Identify which cell holds the provided text, then report its [x, y] central coordinate. 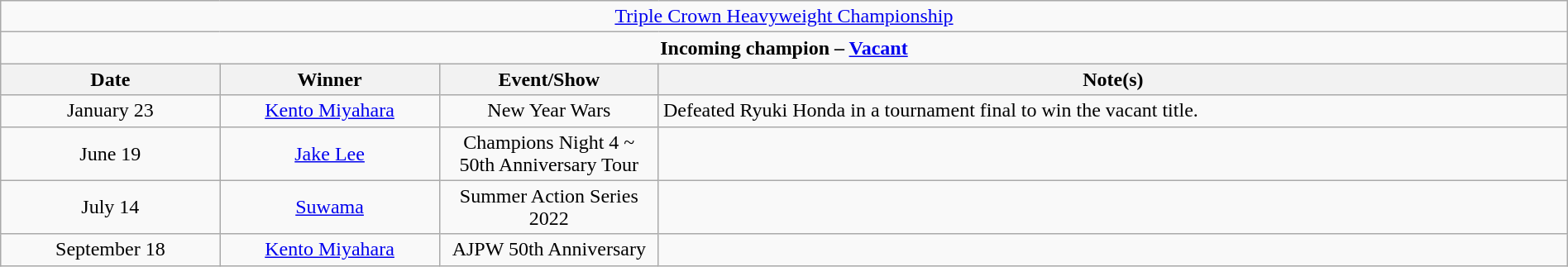
Summer Action Series 2022 [549, 207]
June 19 [111, 154]
Triple Crown Heavyweight Championship [784, 17]
Winner [329, 79]
January 23 [111, 111]
Champions Night 4 ~ 50th Anniversary Tour [549, 154]
September 18 [111, 250]
Note(s) [1113, 79]
AJPW 50th Anniversary [549, 250]
Date [111, 79]
Incoming champion – Vacant [784, 48]
July 14 [111, 207]
New Year Wars [549, 111]
Defeated Ryuki Honda in a tournament final to win the vacant title. [1113, 111]
Event/Show [549, 79]
Suwama [329, 207]
Jake Lee [329, 154]
